Pinpoint the cell where the given text exists, returning its (X, Y) midpoint coordinate. 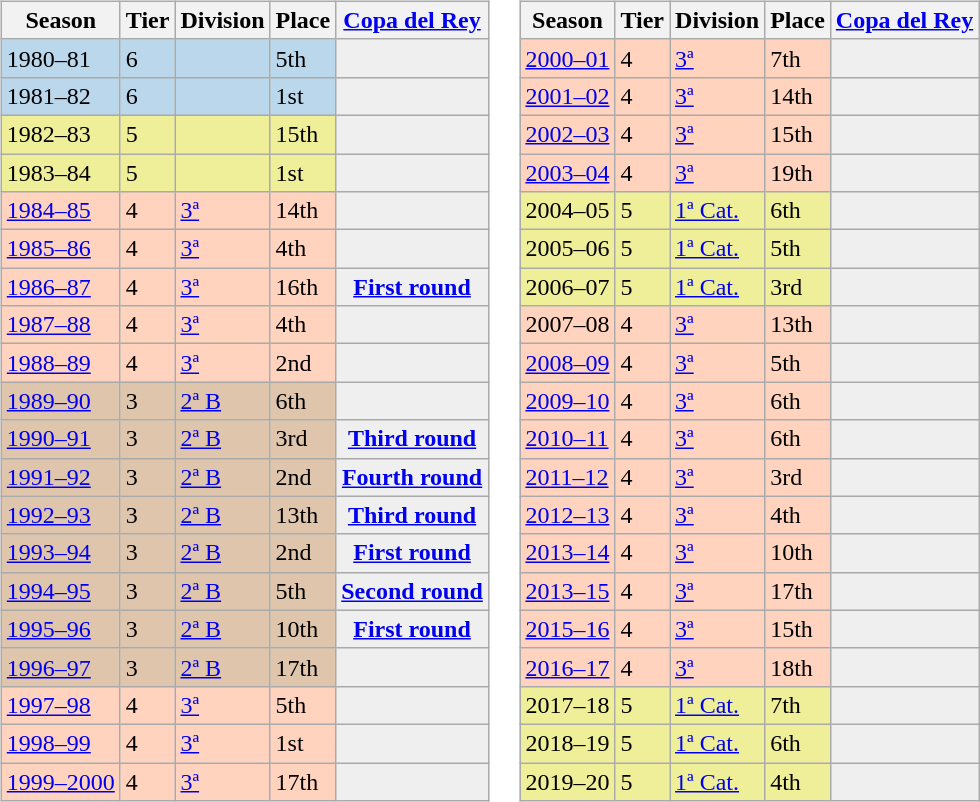
2013–14 (568, 553)
1997–98 (60, 705)
1993–94 (60, 553)
1983–84 (60, 173)
Fourth round (412, 477)
2004–05 (568, 211)
1992–93 (60, 515)
1996–97 (60, 667)
2005–06 (568, 249)
1995–96 (60, 629)
2017–18 (568, 705)
2001–02 (568, 96)
1987–88 (60, 325)
2011–12 (568, 477)
2013–15 (568, 591)
2008–09 (568, 363)
2003–04 (568, 173)
18th (798, 667)
2015–16 (568, 629)
1999–2000 (60, 781)
16th (303, 287)
2019–20 (568, 781)
2012–13 (568, 515)
1989–90 (60, 401)
2010–11 (568, 439)
1994–95 (60, 591)
2009–10 (568, 401)
1991–92 (60, 477)
19th (798, 173)
2016–17 (568, 667)
1988–89 (60, 363)
1986–87 (60, 287)
1982–83 (60, 134)
Second round (412, 591)
1981–82 (60, 96)
2002–03 (568, 134)
2018–19 (568, 743)
1980–81 (60, 58)
1984–85 (60, 211)
2000–01 (568, 58)
2007–08 (568, 325)
1985–86 (60, 249)
2006–07 (568, 287)
1990–91 (60, 439)
1998–99 (60, 743)
